Search for the cell housing the specified text and yield its (X, Y) center coordinate. 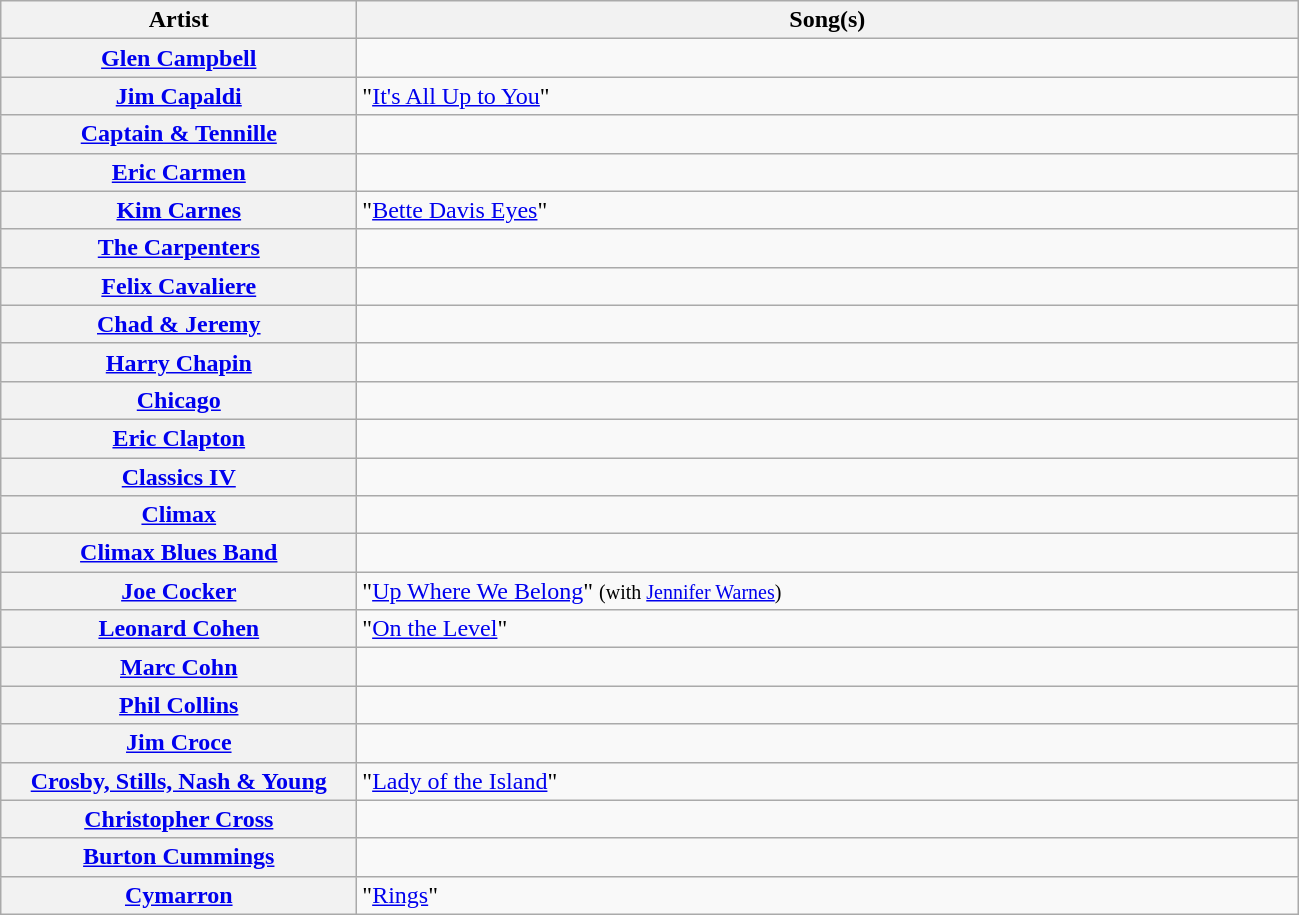
Chad & Jeremy (179, 324)
Kim Carnes (179, 210)
"It's All Up to You" (828, 96)
Joe Cocker (179, 591)
Jim Croce (179, 743)
Classics IV (179, 477)
Harry Chapin (179, 362)
"Rings" (828, 895)
Chicago (179, 400)
Felix Cavaliere (179, 286)
Marc Cohn (179, 667)
Captain & Tennille (179, 134)
"On the Level" (828, 629)
Glen Campbell (179, 58)
"Up Where We Belong" (with Jennifer Warnes) (828, 591)
"Lady of the Island" (828, 781)
Artist (179, 20)
Climax (179, 515)
"Bette Davis Eyes" (828, 210)
Phil Collins (179, 705)
Burton Cummings (179, 857)
Eric Carmen (179, 172)
Eric Clapton (179, 438)
The Carpenters (179, 248)
Christopher Cross (179, 819)
Leonard Cohen (179, 629)
Jim Capaldi (179, 96)
Cymarron (179, 895)
Climax Blues Band (179, 553)
Song(s) (828, 20)
Crosby, Stills, Nash & Young (179, 781)
